From the cell containing the given text, extract its center point as (X, Y) coordinate. 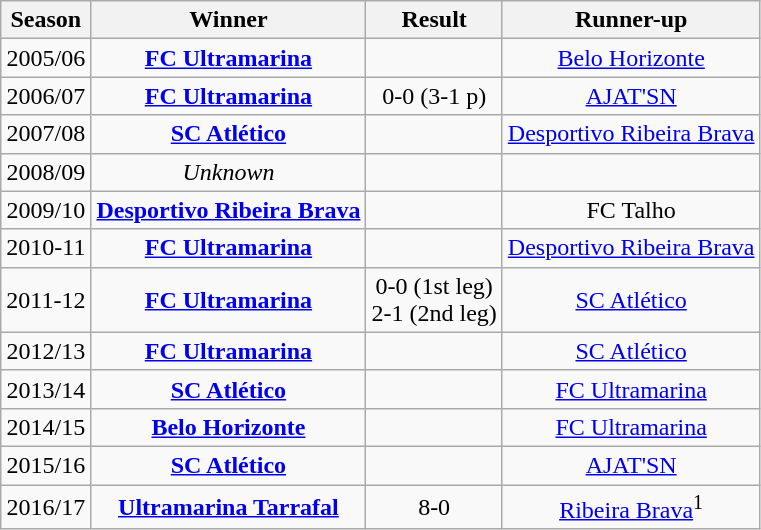
2008/09 (46, 172)
Result (434, 20)
2015/16 (46, 465)
2013/14 (46, 389)
2006/07 (46, 96)
Ribeira Brava1 (631, 506)
Season (46, 20)
0-0 (1st leg)2-1 (2nd leg) (434, 300)
2016/17 (46, 506)
0-0 (3-1 p) (434, 96)
2007/08 (46, 134)
2012/13 (46, 351)
Unknown (228, 172)
Winner (228, 20)
Ultramarina Tarrafal (228, 506)
2014/15 (46, 427)
2005/06 (46, 58)
FC Talho (631, 210)
8-0 (434, 506)
2009/10 (46, 210)
2010-11 (46, 248)
Runner-up (631, 20)
2011-12 (46, 300)
